Scan for the cell matching the given text and deliver its [X, Y] coordinate at center. 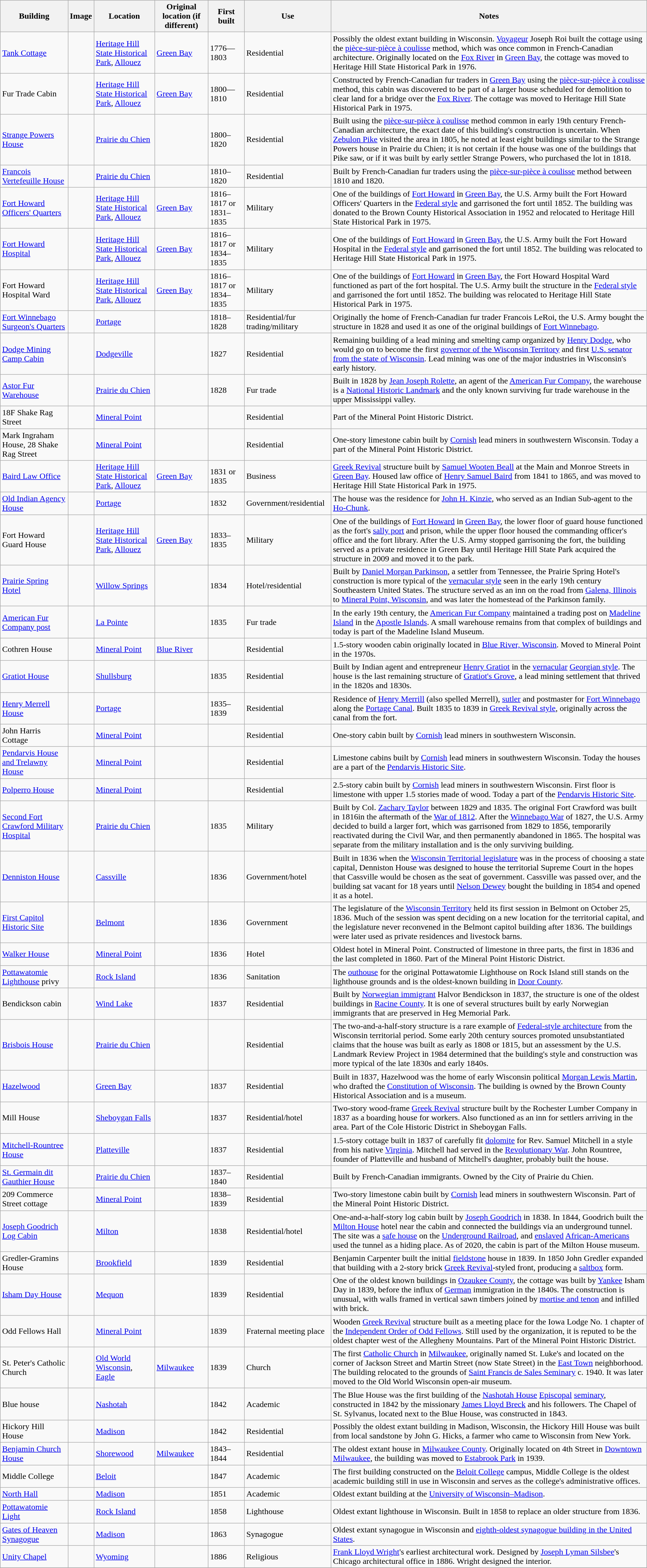
St. Peter's Catholic Church [34, 1367]
Benjamin Church House [34, 1454]
Use [288, 16]
The house was the residence for John H. Kinzie, who served as an Indian Sub-agent to the Ho-Chunk. [489, 504]
Hazelwood [34, 1086]
1847 [226, 1476]
Shullsburg [124, 676]
Limestone cabins built by Cornish lead miners in southwestern Wisconsin. Today the houses are a part of the Pendarvis Historic Site. [489, 762]
One-story cabin built by Cornish lead miners in southwestern Wisconsin. [489, 735]
Nashotah [124, 1404]
St. Germain dit Gauthier House [34, 1177]
Pottawatomie Light [34, 1512]
1886 [226, 1557]
1818–1828 [226, 322]
Tank Cottage [34, 53]
Location [124, 16]
Denniston House [34, 876]
Pendarvis House and Trelawny House [34, 762]
Sanitation [288, 976]
Dodgeville [124, 354]
1843–1844 [226, 1454]
Middle College [34, 1476]
Isham Day House [34, 1295]
Wyoming [124, 1557]
1776—1803 [226, 53]
Mill House [34, 1118]
Astor Fur Warehouse [34, 390]
209 Commerce Street cottage [34, 1199]
Francois Vertefeuille House [34, 176]
La Pointe [124, 622]
1800–1820 [226, 140]
Religious [288, 1557]
Walker House [34, 954]
Part of the Mineral Point Historic District. [489, 417]
Platteville [124, 1150]
Notes [489, 16]
Milton [124, 1231]
1838–1839 [226, 1199]
1.5-story wooden cabin originally located in Blue River, Wisconsin. Moved to Mineral Point in the 1970s. [489, 649]
Original location (if different) [182, 16]
1800—1810 [226, 94]
1816–1817 or 1831–1835 [226, 208]
Image [81, 16]
1833–1835 [226, 540]
Willow Springs [124, 586]
Business [288, 476]
1858 [226, 1512]
First built [226, 16]
Building [34, 16]
1835–1839 [226, 708]
Henry Merrell House [34, 708]
1838 [226, 1231]
Baird Law Office [34, 476]
Old Indian Agency House [34, 504]
Lighthouse [288, 1512]
Fort Howard Officers' Quarters [34, 208]
Government/hotel [288, 876]
1831 or 1835 [226, 476]
1837–1840 [226, 1177]
1810–1820 [226, 176]
Bendickson cabin [34, 1004]
Church [288, 1367]
Beloit [124, 1476]
Gates of Heaven Synagogue [34, 1534]
Blue house [34, 1404]
Government [288, 922]
Wind Lake [124, 1004]
Gratiot House [34, 676]
Synagogue [288, 1534]
First Capitol Historic Site [34, 922]
Fort Howard Hospital Ward [34, 290]
1834 [226, 586]
Hotel/residential [288, 586]
Odd Fellows Hall [34, 1331]
1863 [226, 1534]
Fur Trade Cabin [34, 94]
Pottawatomie Lighthouse privy [34, 976]
Unity Chapel [34, 1557]
1828 [226, 390]
Gredler-Gramins House [34, 1263]
Oldest extant synagogue in Wisconsin and eighth-oldest synagogue building in the United States. [489, 1534]
Oldest extant lighthouse in Wisconsin. Built in 1858 to replace an older structure from 1836. [489, 1512]
Joseph Goodrich Log Cabin [34, 1231]
Oldest extant building at the University of Wisconsin–Madison. [489, 1494]
Cassville [124, 876]
Residential/fur trading/military [288, 322]
Fort Howard Hospital [34, 249]
Built by French-Canadian immigrants. Owned by the City of Prairie du Chien. [489, 1177]
Fort Winnebago Surgeon's Quarters [34, 322]
One-story limestone cabin built by Cornish lead miners in southwestern Wisconsin. Today a part of the Mineral Point Historic District. [489, 444]
1832 [226, 504]
Belmont [124, 922]
John Harris Cottage [34, 735]
Second Fort Crawford Military Hospital [34, 826]
Mark Ingraham House, 28 Shake Rag Street [34, 444]
Polperro House [34, 790]
Strange Powers House [34, 140]
Two-story limestone cabin built by Cornish lead miners in southwestern Wisconsin. Part of the Mineral Point Historic District. [489, 1199]
Cothren House [34, 649]
Fort Howard Guard House [34, 540]
Mitchell-Rountree House [34, 1150]
Fraternal meeting place [288, 1331]
Built by French-Canadian fur traders using the pièce-sur-pièce à coulisse method between 1810 and 1820. [489, 176]
North Hall [34, 1494]
American Fur Company post [34, 622]
Mequon [124, 1295]
Sheboygan Falls [124, 1118]
Shorewood [124, 1454]
Old World Wisconsin, Eagle [124, 1367]
1827 [226, 354]
Hotel [288, 954]
Dodge Mining Camp Cabin [34, 354]
Brisbois House [34, 1045]
Hickory Hill House [34, 1431]
Brookfield [124, 1263]
Prairie Spring Hotel [34, 586]
Government/residential [288, 504]
18F Shake Rag Street [34, 417]
Blue River [182, 649]
1851 [226, 1494]
